Identify which cell holds the provided text, then report its [X, Y] central coordinate. 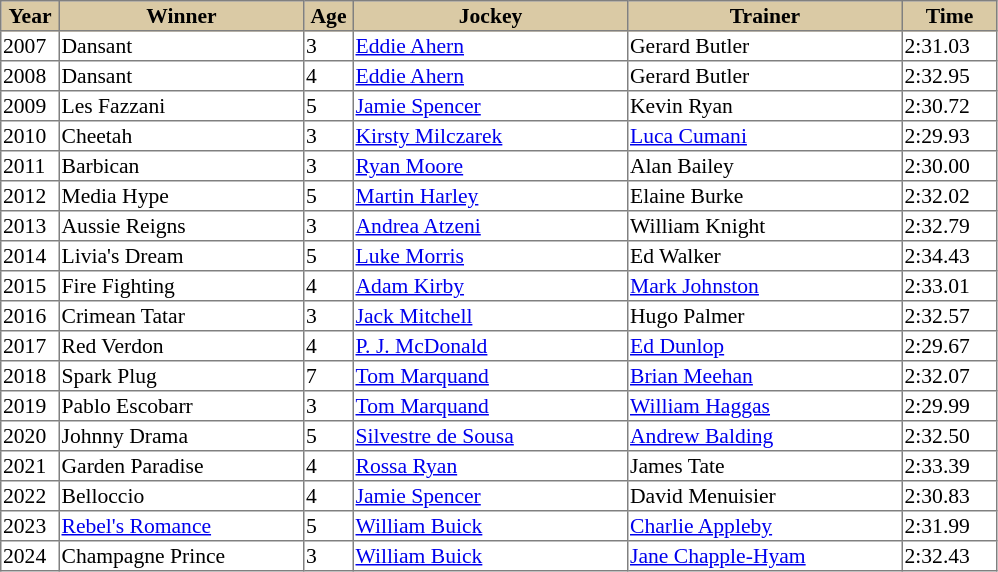
David Menuisier [765, 496]
2:33.39 [949, 466]
Media Hype [181, 196]
Silvestre de Sousa [490, 436]
2012 [30, 196]
2:31.99 [949, 526]
2018 [30, 376]
2:30.00 [949, 166]
2:32.57 [949, 316]
Year [30, 16]
2008 [30, 76]
Fire Fighting [181, 286]
2:29.67 [949, 346]
Martin Harley [490, 196]
2014 [30, 256]
Red Verdon [181, 346]
Trainer [765, 16]
Cheetah [181, 136]
2:32.02 [949, 196]
2007 [30, 46]
William Haggas [765, 406]
Charlie Appleby [765, 526]
Winner [181, 16]
Luke Morris [490, 256]
Brian Meehan [765, 376]
Pablo Escobarr [181, 406]
2011 [30, 166]
Kevin Ryan [765, 106]
2010 [30, 136]
Ed Dunlop [765, 346]
Livia's Dream [181, 256]
2:30.72 [949, 106]
P. J. McDonald [490, 346]
Champagne Prince [181, 556]
2013 [30, 226]
2021 [30, 466]
Spark Plug [181, 376]
Barbican [181, 166]
James Tate [765, 466]
Jane Chapple-Hyam [765, 556]
Aussie Reigns [181, 226]
2:32.79 [949, 226]
Luca Cumani [765, 136]
2022 [30, 496]
Jockey [490, 16]
Time [949, 16]
2:32.50 [949, 436]
Jack Mitchell [490, 316]
2:32.43 [949, 556]
2020 [30, 436]
2016 [30, 316]
Garden Paradise [181, 466]
Rossa Ryan [490, 466]
Alan Bailey [765, 166]
2:30.83 [949, 496]
Kirsty Milczarek [490, 136]
Les Fazzani [181, 106]
Crimean Tatar [181, 316]
2024 [30, 556]
2:31.03 [949, 46]
William Knight [765, 226]
Belloccio [181, 496]
Mark Johnston [765, 286]
2015 [30, 286]
Rebel's Romance [181, 526]
Ryan Moore [490, 166]
Andrea Atzeni [490, 226]
Ed Walker [765, 256]
7 [329, 376]
Hugo Palmer [765, 316]
2:33.01 [949, 286]
2023 [30, 526]
Adam Kirby [490, 286]
Age [329, 16]
2017 [30, 346]
2:29.93 [949, 136]
Johnny Drama [181, 436]
2:32.95 [949, 76]
2:32.07 [949, 376]
Andrew Balding [765, 436]
2:34.43 [949, 256]
2009 [30, 106]
2:29.99 [949, 406]
2019 [30, 406]
Elaine Burke [765, 196]
